Search for the cell housing the specified text and yield its (x, y) center coordinate. 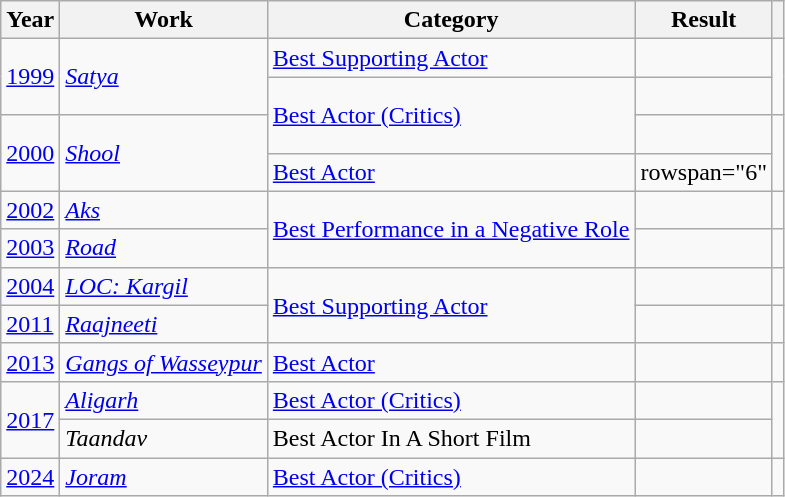
Work⁣ (164, 20)
2017⁣ (30, 419)
Road⁣ (164, 248)
2011 (30, 324)
Joram (164, 477)
Category⁣ (451, 20)
2004⁣ (30, 286)
Shool⁣ (164, 153)
2003⁣ (30, 248)
Taandav⁣⁣ (164, 438)
Satya⁣ (164, 77)
Aks⁣ (164, 210)
Gangs of Wasseypur⁣ (164, 362)
2013⁣ (30, 362)
2000⁣ (30, 153)
Year⁣ (30, 20)
Result⁣ (704, 20)
Best Actor In A Short Film⁣⁣ (451, 438)
2002⁣ (30, 210)
rowspan="6"⁣ (704, 172)
Best Performance in a Negative Role⁣ (451, 229)
2024 (30, 477)
1999⁣ (30, 77)
Aligarh (164, 400)
Best Actor (Critics)⁣ (451, 115)
Raajneeti⁣ (164, 324)
LOC: Kargil⁣ (164, 286)
